Identify which cell holds the provided text, then report its (X, Y) central coordinate. 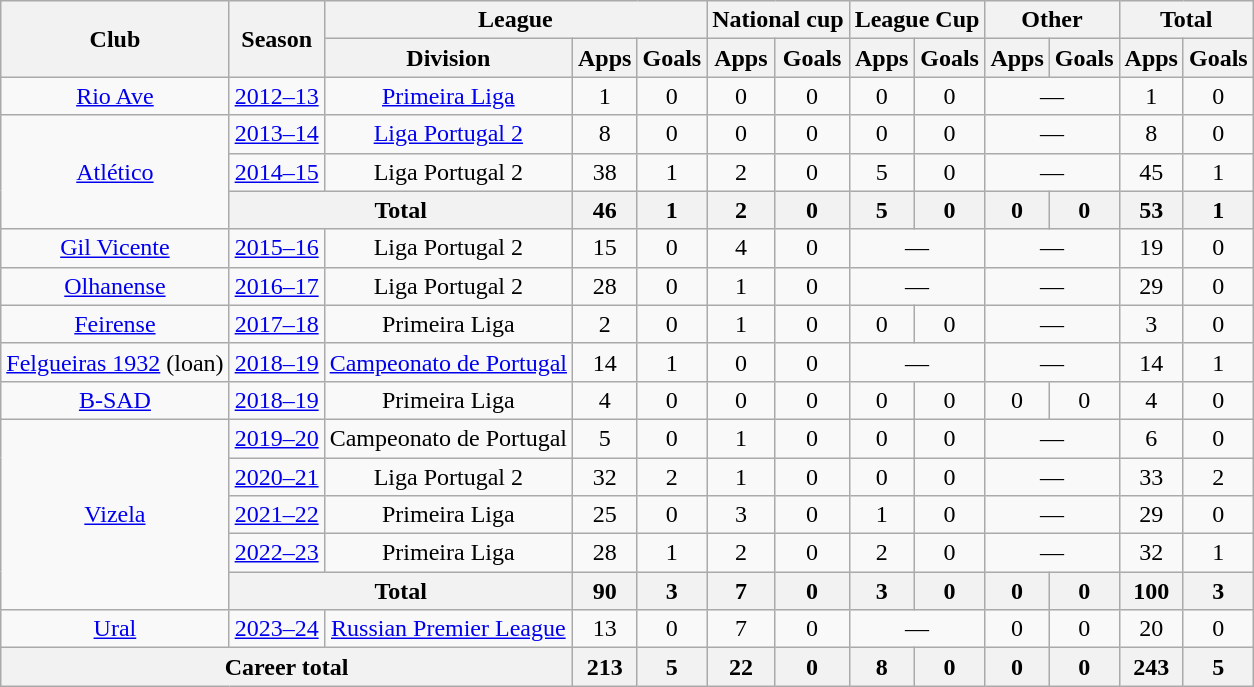
B-SAD (115, 400)
13 (605, 629)
Division (448, 58)
2019–20 (276, 438)
2017–18 (276, 324)
Atlético (115, 172)
Russian Premier League (448, 629)
46 (605, 210)
100 (1151, 591)
45 (1151, 172)
Ural (115, 629)
53 (1151, 210)
League (516, 20)
2012–13 (276, 96)
2022–23 (276, 553)
213 (605, 667)
243 (1151, 667)
90 (605, 591)
Olhanense (115, 286)
Feirense (115, 324)
33 (1151, 477)
22 (741, 667)
2016–17 (276, 286)
Rio Ave (115, 96)
15 (605, 248)
National cup (778, 20)
Career total (287, 667)
Club (115, 39)
Gil Vicente (115, 248)
League Cup (917, 20)
Other (1052, 20)
Season (276, 39)
2015–16 (276, 248)
2021–22 (276, 515)
Vizela (115, 514)
25 (605, 515)
2020–21 (276, 477)
2013–14 (276, 134)
2014–15 (276, 172)
20 (1151, 629)
2023–24 (276, 629)
Felgueiras 1932 (loan) (115, 362)
19 (1151, 248)
38 (605, 172)
6 (1151, 438)
